Extract the (x, y) coordinate from the center of the cell holding the provided text.  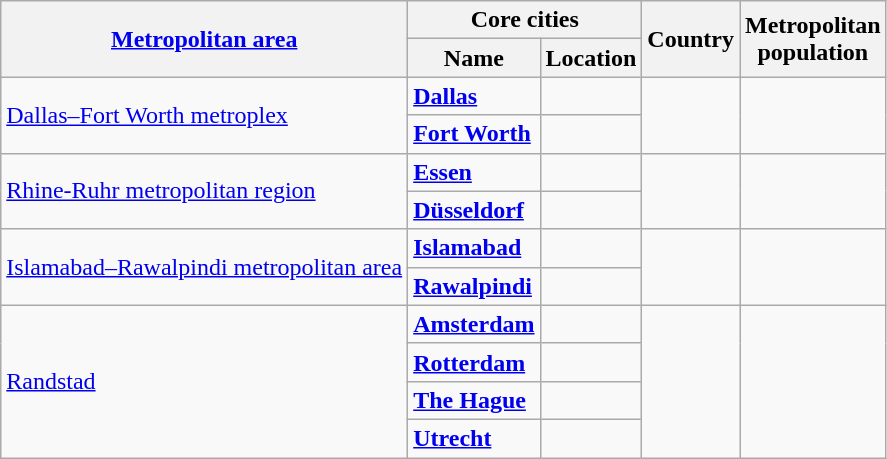
Metropolitanpopulation (814, 39)
Metropolitan area (204, 39)
Fort Worth (474, 134)
Rawalpindi (474, 286)
Rhine-Ruhr metropolitan region (204, 191)
Islamabad (474, 248)
Randstad (204, 381)
Utrecht (474, 438)
Name (474, 58)
Country (691, 39)
Rotterdam (474, 362)
Düsseldorf (474, 210)
Dallas (474, 96)
Essen (474, 172)
Dallas–Fort Worth metroplex (204, 115)
The Hague (474, 400)
Location (591, 58)
Islamabad–Rawalpindi metropolitan area (204, 267)
Core cities (525, 20)
Amsterdam (474, 324)
